Pinpoint the cell where the given text exists, returning its [X, Y] midpoint coordinate. 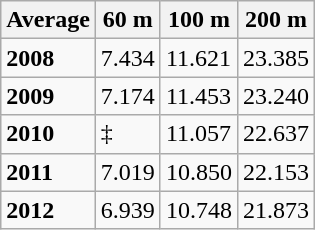
10.748 [198, 210]
10.850 [198, 172]
2010 [48, 134]
100 m [198, 20]
2009 [48, 96]
23.240 [276, 96]
11.057 [198, 134]
6.939 [128, 210]
21.873 [276, 210]
11.621 [198, 58]
23.385 [276, 58]
200 m [276, 20]
2011 [48, 172]
2012 [48, 210]
Average [48, 20]
7.434 [128, 58]
11.453 [198, 96]
22.153 [276, 172]
2008 [48, 58]
22.637 [276, 134]
‡ [128, 134]
60 m [128, 20]
7.174 [128, 96]
7.019 [128, 172]
